Output the [X, Y] coordinate of the center of the cell containing the given text.  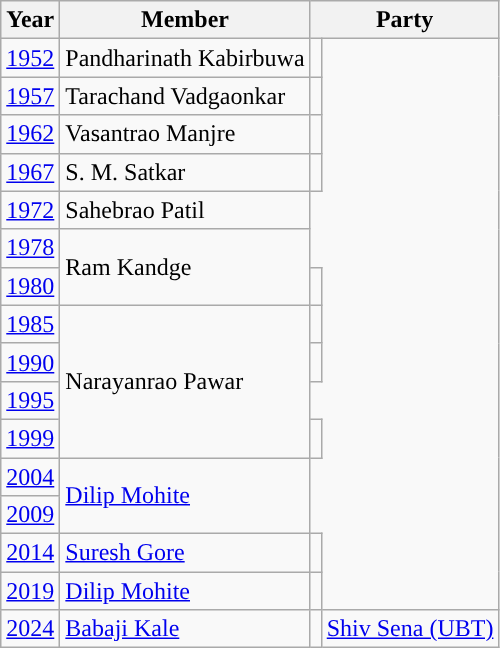
Sahebrao Patil [185, 210]
Ram Kandge [185, 267]
2019 [30, 591]
1967 [30, 172]
2024 [30, 629]
Member [185, 20]
S. M. Satkar [185, 172]
Shiv Sena (UBT) [410, 629]
2014 [30, 553]
Party [404, 20]
Narayanrao Pawar [185, 381]
Vasantrao Manjre [185, 134]
Year [30, 20]
1957 [30, 96]
Pandharinath Kabirbuwa [185, 58]
1962 [30, 134]
Tarachand Vadgaonkar [185, 96]
Babaji Kale [185, 629]
1952 [30, 58]
1995 [30, 400]
1999 [30, 438]
2004 [30, 477]
1972 [30, 210]
2009 [30, 515]
1990 [30, 362]
1978 [30, 248]
1980 [30, 286]
1985 [30, 324]
Suresh Gore [185, 553]
